Provide the [X, Y] coordinate of the cell's center where the given text is located.  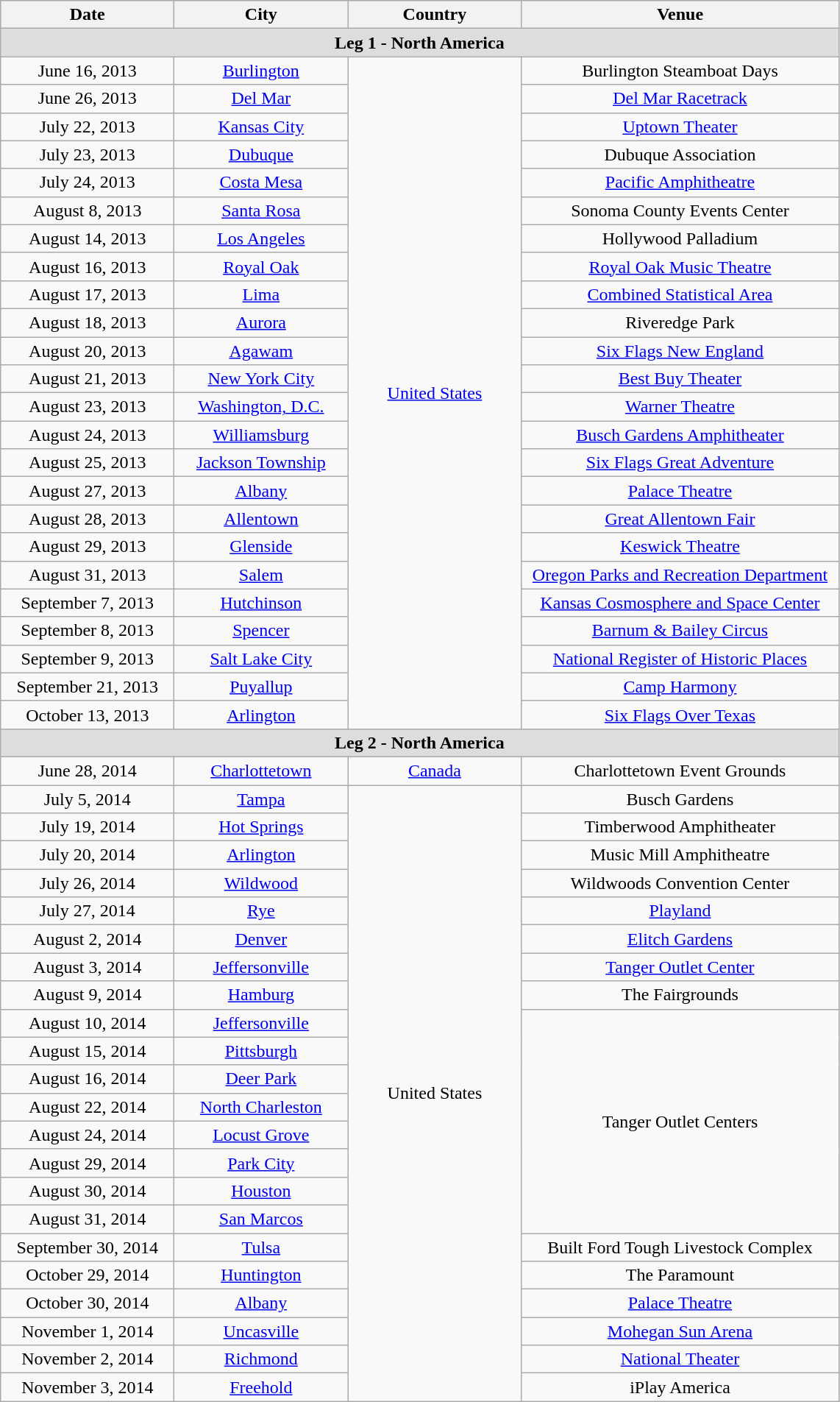
Charlottetown Event Grounds [680, 771]
August 9, 2014 [88, 995]
Best Buy Theater [680, 379]
Tanger Outlet Center [680, 967]
Camp Harmony [680, 687]
Puyallup [261, 687]
Busch Gardens Amphitheater [680, 435]
Denver [261, 939]
Royal Oak Music Theatre [680, 266]
September 8, 2013 [88, 631]
Allentown [261, 519]
Hollywood Palladium [680, 238]
Venue [680, 15]
City [261, 15]
Rye [261, 911]
August 27, 2013 [88, 491]
Deer Park [261, 1079]
August 31, 2013 [88, 575]
Tulsa [261, 1247]
Mohegan Sun Arena [680, 1331]
August 25, 2013 [88, 463]
The Fairgrounds [680, 995]
Los Angeles [261, 238]
Tampa [261, 799]
Built Ford Tough Livestock Complex [680, 1247]
Timberwood Amphitheater [680, 827]
July 26, 2014 [88, 883]
November 1, 2014 [88, 1331]
August 28, 2013 [88, 519]
New York City [261, 379]
Locust Grove [261, 1135]
June 28, 2014 [88, 771]
Pittsburgh [261, 1051]
Elitch Gardens [680, 939]
July 5, 2014 [88, 799]
Freehold [261, 1387]
August 14, 2013 [88, 238]
Wildwoods Convention Center [680, 883]
Santa Rosa [261, 210]
August 24, 2013 [88, 435]
July 24, 2013 [88, 183]
Busch Gardens [680, 799]
August 2, 2014 [88, 939]
Music Mill Amphitheatre [680, 855]
Leg 1 - North America [419, 43]
Pacific Amphitheatre [680, 183]
July 23, 2013 [88, 155]
September 7, 2013 [88, 603]
September 21, 2013 [88, 687]
Leg 2 - North America [419, 743]
August 31, 2014 [88, 1219]
Oregon Parks and Recreation Department [680, 575]
Burlington [261, 71]
July 20, 2014 [88, 855]
September 9, 2013 [88, 659]
Sonoma County Events Center [680, 210]
North Charleston [261, 1107]
Hamburg [261, 995]
August 30, 2014 [88, 1191]
November 2, 2014 [88, 1359]
Richmond [261, 1359]
Six Flags Over Texas [680, 715]
August 17, 2013 [88, 294]
Kansas Cosmosphere and Space Center [680, 603]
Hot Springs [261, 827]
Spencer [261, 631]
July 27, 2014 [88, 911]
Salt Lake City [261, 659]
August 21, 2013 [88, 379]
Jackson Township [261, 463]
Costa Mesa [261, 183]
Country [435, 15]
Great Allentown Fair [680, 519]
Riveredge Park [680, 322]
San Marcos [261, 1219]
National Theater [680, 1359]
September 30, 2014 [88, 1247]
October 30, 2014 [88, 1303]
June 16, 2013 [88, 71]
August 29, 2014 [88, 1163]
Date [88, 15]
Canada [435, 771]
Kansas City [261, 127]
Playland [680, 911]
Dubuque [261, 155]
Houston [261, 1191]
Charlottetown [261, 771]
Six Flags Great Adventure [680, 463]
August 10, 2014 [88, 1023]
Del Mar [261, 99]
Lima [261, 294]
August 16, 2013 [88, 266]
June 26, 2013 [88, 99]
Aurora [261, 322]
Glenside [261, 547]
August 22, 2014 [88, 1107]
August 8, 2013 [88, 210]
iPlay America [680, 1387]
Wildwood [261, 883]
Hutchinson [261, 603]
Royal Oak [261, 266]
Combined Statistical Area [680, 294]
October 13, 2013 [88, 715]
August 16, 2014 [88, 1079]
Six Flags New England [680, 351]
October 29, 2014 [88, 1275]
Park City [261, 1163]
Uncasville [261, 1331]
The Paramount [680, 1275]
August 24, 2014 [88, 1135]
August 15, 2014 [88, 1051]
August 23, 2013 [88, 407]
August 29, 2013 [88, 547]
Burlington Steamboat Days [680, 71]
Tanger Outlet Centers [680, 1121]
Williamsburg [261, 435]
Warner Theatre [680, 407]
Uptown Theater [680, 127]
July 22, 2013 [88, 127]
Dubuque Association [680, 155]
Keswick Theatre [680, 547]
Salem [261, 575]
Washington, D.C. [261, 407]
August 20, 2013 [88, 351]
Agawam [261, 351]
November 3, 2014 [88, 1387]
August 18, 2013 [88, 322]
National Register of Historic Places [680, 659]
Barnum & Bailey Circus [680, 631]
Huntington [261, 1275]
July 19, 2014 [88, 827]
Del Mar Racetrack [680, 99]
August 3, 2014 [88, 967]
